From the cell containing the given text, extract its center point as (X, Y) coordinate. 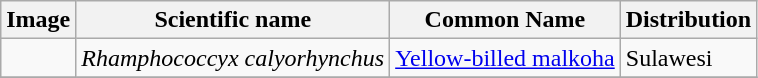
Distribution (688, 20)
Yellow-billed malkoha (506, 58)
Image (38, 20)
Rhamphococcyx calyorhynchus (233, 58)
Scientific name (233, 20)
Sulawesi (688, 58)
Common Name (506, 20)
